Search for the cell housing the specified text and yield its (x, y) center coordinate. 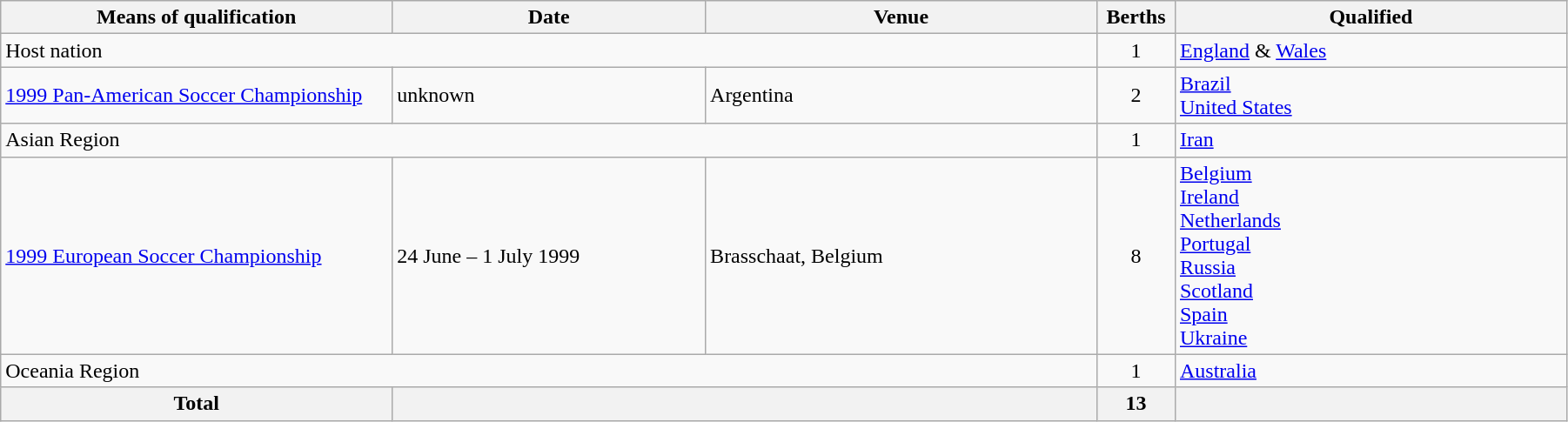
Total (197, 404)
Host nation (549, 50)
Oceania Region (549, 371)
Brazil United States (1370, 96)
Date (549, 17)
Brasschaat, Belgium (901, 256)
13 (1136, 404)
8 (1136, 256)
Iran (1370, 140)
2 (1136, 96)
unknown (549, 96)
Means of qualification (197, 17)
England & Wales (1370, 50)
Berths (1136, 17)
Belgium Ireland Netherlands Portugal Russia Scotland Spain Ukraine (1370, 256)
24 June – 1 July 1999 (549, 256)
Venue (901, 17)
Australia (1370, 371)
Asian Region (549, 140)
Argentina (901, 96)
1999 European Soccer Championship (197, 256)
1999 Pan-American Soccer Championship (197, 96)
Qualified (1370, 17)
